Detect which cell encompasses the target text, then output its [X, Y] center coordinate. 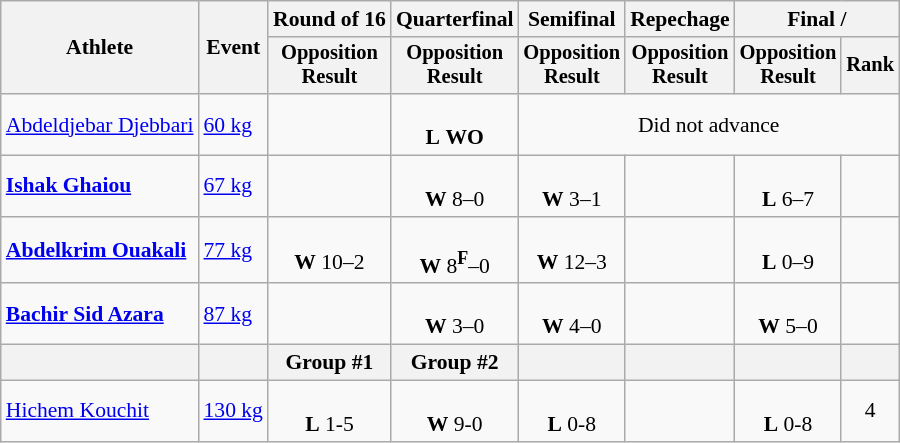
130 kg [232, 410]
Round of 16 [330, 19]
Ishak Ghaiou [100, 186]
60 kg [232, 124]
4 [870, 410]
W 10–2 [330, 250]
Final / [817, 19]
67 kg [232, 186]
Hichem Kouchit [100, 410]
Rank [870, 66]
W 8F–0 [455, 250]
Quarterfinal [455, 19]
Abdeldjebar Djebbari [100, 124]
Bachir Sid Azara [100, 314]
W 3–1 [572, 186]
L 6–7 [788, 186]
77 kg [232, 250]
L WO [455, 124]
87 kg [232, 314]
Event [232, 48]
Repechage [680, 19]
Athlete [100, 48]
Group #2 [455, 363]
Group #1 [330, 363]
Abdelkrim Ouakali [100, 250]
W 3–0 [455, 314]
W 12–3 [572, 250]
Did not advance [709, 124]
Semifinal [572, 19]
L 1-5 [330, 410]
W 8–0 [455, 186]
W 4–0 [572, 314]
L 0–9 [788, 250]
W 5–0 [788, 314]
W 9-0 [455, 410]
